Provide the (x, y) coordinate of the cell's center where the given text is located.  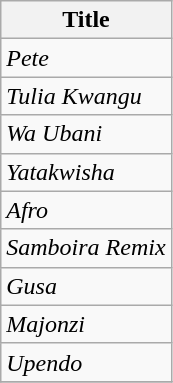
Afro (86, 210)
Samboira Remix (86, 248)
Majonzi (86, 324)
Gusa (86, 286)
Title (86, 20)
Tulia Kwangu (86, 96)
Wa Ubani (86, 134)
Upendo (86, 362)
Yatakwisha (86, 172)
Pete (86, 58)
